For the text-containing cell, return its midpoint in [x, y] coordinate format. 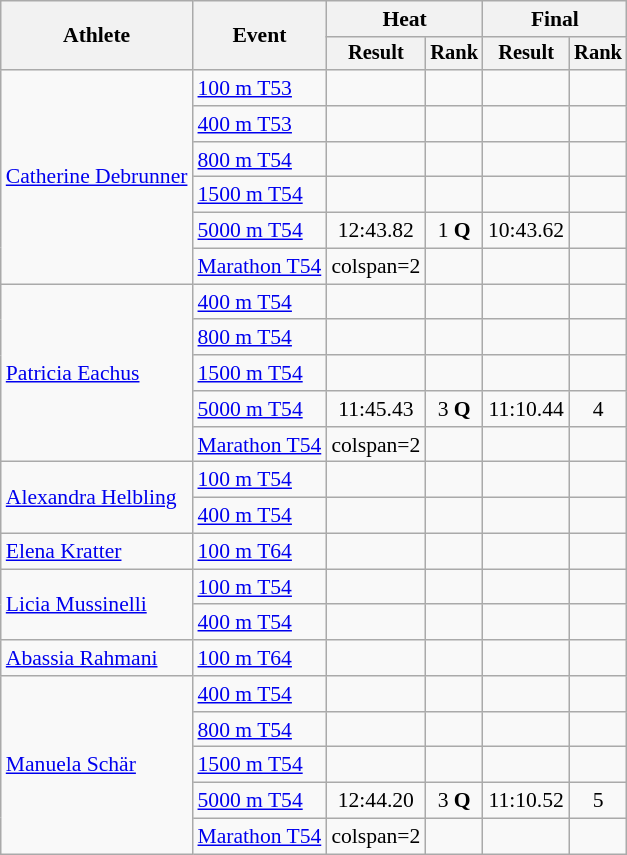
Abassia Rahmani [97, 658]
Event [259, 36]
Elena Kratter [97, 552]
Manuela Schär [97, 765]
11:45.43 [376, 409]
4 [598, 409]
12:43.82 [376, 231]
Athlete [97, 36]
1 Q [454, 231]
Heat [404, 19]
Catherine Debrunner [97, 177]
10:43.62 [526, 231]
Patricia Eachus [97, 373]
Final [555, 19]
Licia Mussinelli [97, 604]
Alexandra Helbling [97, 498]
11:10.44 [526, 409]
5 [598, 801]
400 m T53 [259, 124]
12:44.20 [376, 801]
100 m T53 [259, 88]
11:10.52 [526, 801]
